Identify which cell holds the provided text, then report its (x, y) central coordinate. 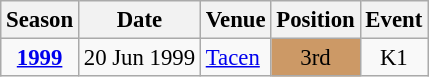
20 Jun 1999 (139, 58)
Position (316, 20)
1999 (40, 58)
Date (139, 20)
Event (394, 20)
3rd (316, 58)
Tacen (236, 58)
K1 (394, 58)
Season (40, 20)
Venue (236, 20)
